From the cell containing the given text, extract its center point as [X, Y] coordinate. 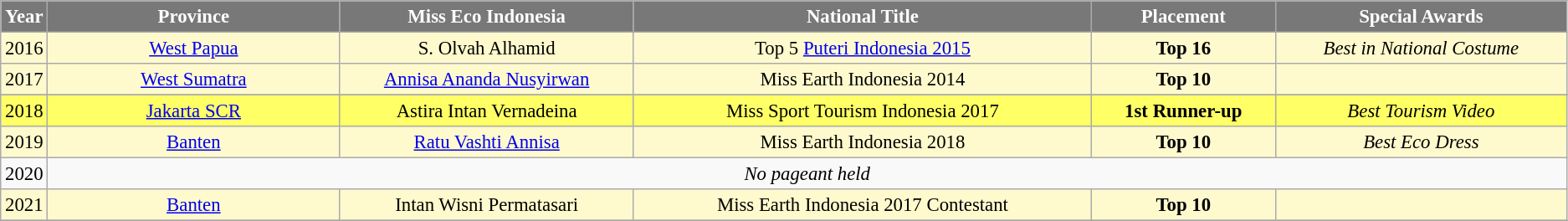
2018 [24, 111]
2016 [24, 49]
Miss Earth Indonesia 2018 [862, 142]
1st Runner-up [1183, 111]
2021 [24, 205]
Year [24, 17]
Best in National Costume [1421, 49]
Miss Earth Indonesia 2014 [862, 80]
Miss Earth Indonesia 2017 Contestant [862, 205]
Ratu Vashti Annisa [487, 142]
Placement [1183, 17]
Miss Sport Tourism Indonesia 2017 [862, 111]
S. Olvah Alhamid [487, 49]
2020 [24, 174]
2019 [24, 142]
Best Eco Dress [1421, 142]
Miss Eco Indonesia [487, 17]
Astira Intan Vernadeina [487, 111]
Province [194, 17]
Annisa Ananda Nusyirwan [487, 80]
Special Awards [1421, 17]
No pageant held [807, 174]
Top 16 [1183, 49]
Jakarta SCR [194, 111]
2017 [24, 80]
Top 5 Puteri Indonesia 2015 [862, 49]
Best Tourism Video [1421, 111]
National Title [862, 17]
West Sumatra [194, 80]
West Papua [194, 49]
Intan Wisni Permatasari [487, 205]
